Extract the [x, y] coordinate from the center of the cell holding the provided text.  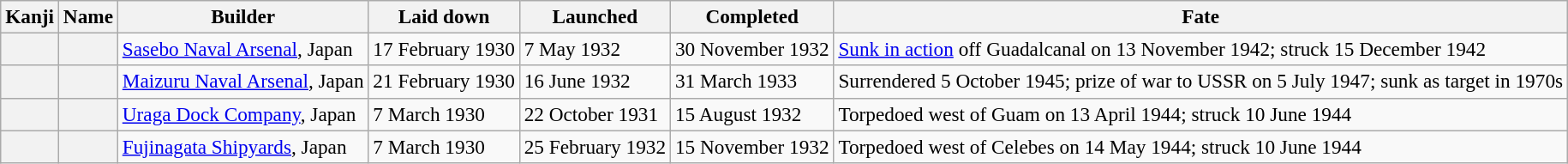
Name [87, 16]
Torpedoed west of Guam on 13 April 1944; struck 10 June 1944 [1200, 114]
Fujinagata Shipyards, Japan [243, 146]
Launched [595, 16]
Sasebo Naval Arsenal, Japan [243, 49]
22 October 1931 [595, 114]
Laid down [444, 16]
Completed [752, 16]
15 August 1932 [752, 114]
Builder [243, 16]
Maizuru Naval Arsenal, Japan [243, 82]
Fate [1200, 16]
Torpedoed west of Celebes on 14 May 1944; struck 10 June 1944 [1200, 146]
7 May 1932 [595, 49]
15 November 1932 [752, 146]
Kanji [30, 16]
25 February 1932 [595, 146]
Uraga Dock Company, Japan [243, 114]
17 February 1930 [444, 49]
21 February 1930 [444, 82]
Sunk in action off Guadalcanal on 13 November 1942; struck 15 December 1942 [1200, 49]
31 March 1933 [752, 82]
16 June 1932 [595, 82]
30 November 1932 [752, 49]
Surrendered 5 October 1945; prize of war to USSR on 5 July 1947; sunk as target in 1970s [1200, 82]
